Scan for the cell matching the given text and deliver its (X, Y) coordinate at center. 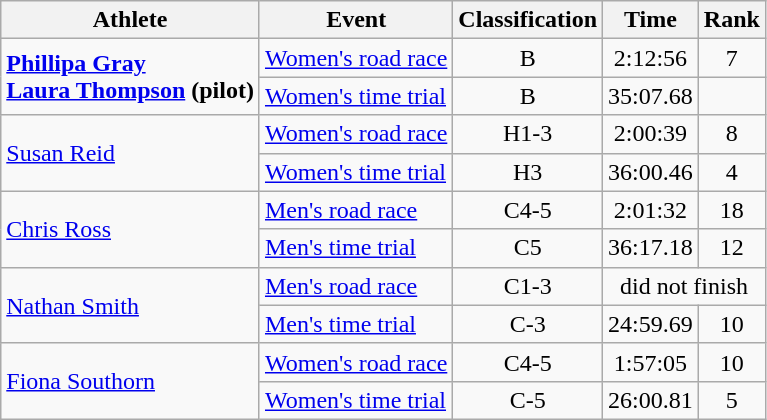
12 (732, 248)
Event (356, 20)
H3 (528, 172)
H1-3 (528, 134)
2:00:39 (651, 134)
C1-3 (528, 286)
Time (651, 20)
4 (732, 172)
Rank (732, 20)
Phillipa Gray Laura Thompson (pilot) (130, 77)
Chris Ross (130, 229)
C5 (528, 248)
Susan Reid (130, 153)
7 (732, 58)
Classification (528, 20)
36:00.46 (651, 172)
36:17.18 (651, 248)
35:07.68 (651, 96)
24:59.69 (651, 324)
did not finish (684, 286)
Nathan Smith (130, 305)
18 (732, 210)
Athlete (130, 20)
26:00.81 (651, 400)
C-3 (528, 324)
2:01:32 (651, 210)
1:57:05 (651, 362)
5 (732, 400)
8 (732, 134)
C-5 (528, 400)
Fiona Southorn (130, 381)
2:12:56 (651, 58)
